Extract the [X, Y] coordinate from the center of the cell holding the provided text.  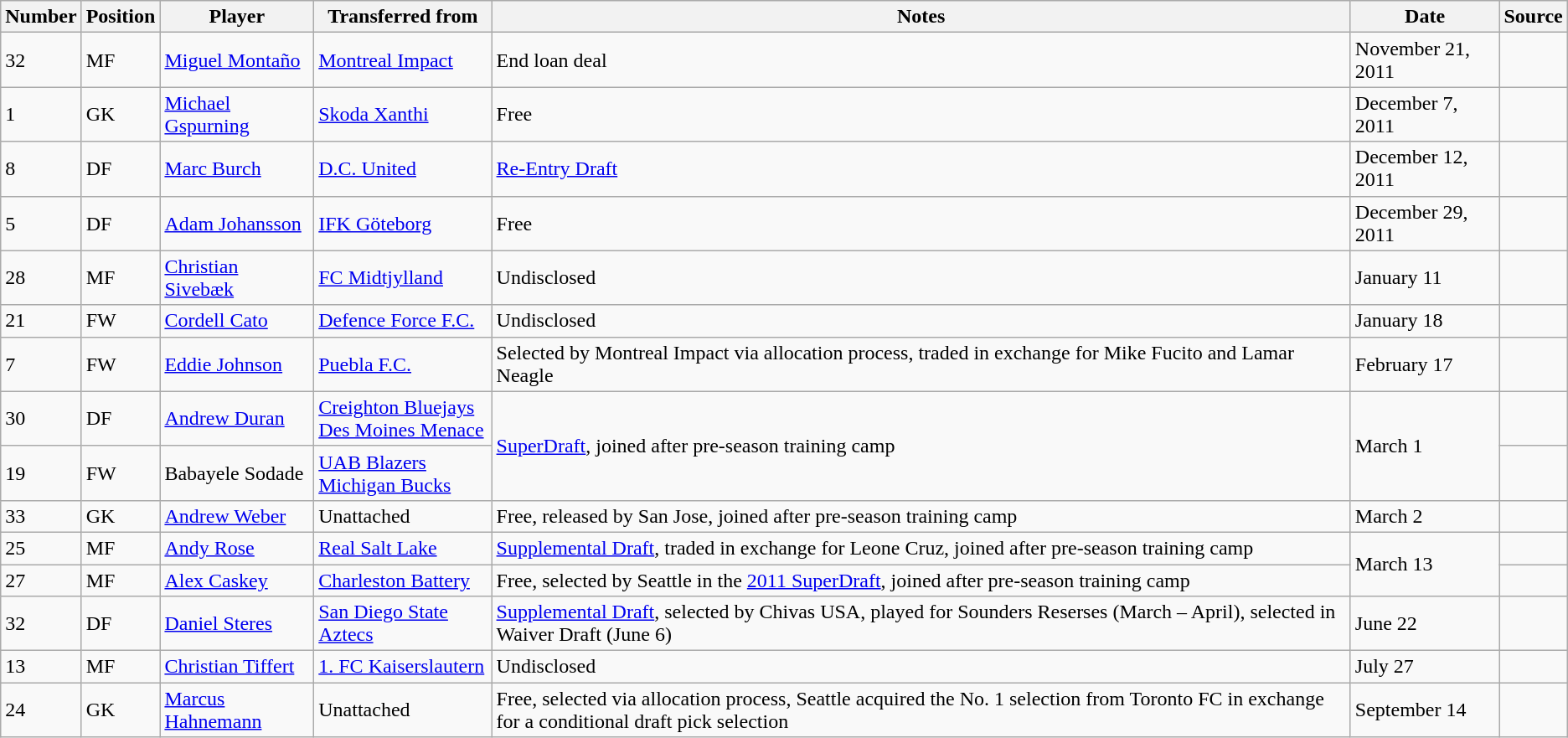
January 11 [1425, 278]
8 [41, 169]
Adam Johansson [237, 223]
Andy Rose [237, 548]
D.C. United [403, 169]
December 29, 2011 [1425, 223]
13 [41, 667]
Number [41, 17]
December 7, 2011 [1425, 114]
March 2 [1425, 516]
7 [41, 364]
IFK Göteborg [403, 223]
1. FC Kaiserslautern [403, 667]
Puebla F.C. [403, 364]
Andrew Duran [237, 419]
Free, released by San Jose, joined after pre-season training camp [921, 516]
Position [121, 17]
July 27 [1425, 667]
27 [41, 581]
1 [41, 114]
End loan deal [921, 60]
June 22 [1425, 623]
Alex Caskey [237, 581]
Free, selected via allocation process, Seattle acquired the No. 1 selection from Toronto FC in exchange for a conditional draft pick selection [921, 710]
Skoda Xanthi [403, 114]
Defence Force F.C. [403, 321]
Notes [921, 17]
Christian Tiffert [237, 667]
5 [41, 223]
33 [41, 516]
Player [237, 17]
January 18 [1425, 321]
21 [41, 321]
Source [1533, 17]
19 [41, 472]
SuperDraft, joined after pre-season training camp [921, 446]
Daniel Steres [237, 623]
Free, selected by Seattle in the 2011 SuperDraft, joined after pre-season training camp [921, 581]
FC Midtjylland [403, 278]
Marc Burch [237, 169]
Supplemental Draft, traded in exchange for Leone Cruz, joined after pre-season training camp [921, 548]
Babayele Sodade [237, 472]
Charleston Battery [403, 581]
September 14 [1425, 710]
Miguel Montaño [237, 60]
December 12, 2011 [1425, 169]
November 21, 2011 [1425, 60]
Selected by Montreal Impact via allocation process, traded in exchange for Mike Fucito and Lamar Neagle [921, 364]
San Diego State Aztecs [403, 623]
Supplemental Draft, selected by Chivas USA, played for Sounders Reserses (March – April), selected in Waiver Draft (June 6) [921, 623]
March 1 [1425, 446]
Christian Sivebæk [237, 278]
Cordell Cato [237, 321]
Real Salt Lake [403, 548]
February 17 [1425, 364]
24 [41, 710]
28 [41, 278]
Creighton Bluejays Des Moines Menace [403, 419]
March 13 [1425, 564]
25 [41, 548]
Eddie Johnson [237, 364]
Andrew Weber [237, 516]
Montreal Impact [403, 60]
Date [1425, 17]
Re-Entry Draft [921, 169]
Transferred from [403, 17]
30 [41, 419]
Marcus Hahnemann [237, 710]
UAB Blazers Michigan Bucks [403, 472]
Michael Gspurning [237, 114]
